Return (X, Y) of the center of cell containing provided text 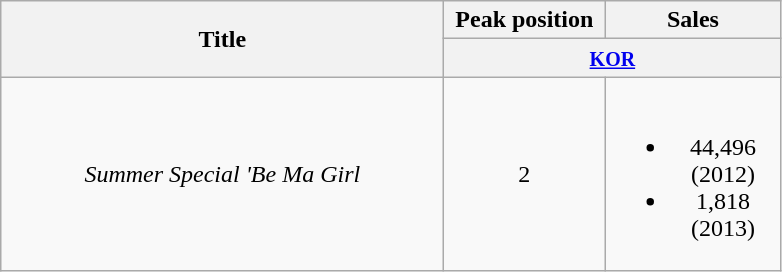
KOR (612, 58)
Title (222, 39)
Sales (693, 20)
Summer Special 'Be Ma Girl (222, 174)
44,496 (2012)1,818 (2013) (693, 174)
Peak position (524, 20)
2 (524, 174)
